Search for the cell housing the specified text and yield its [x, y] center coordinate. 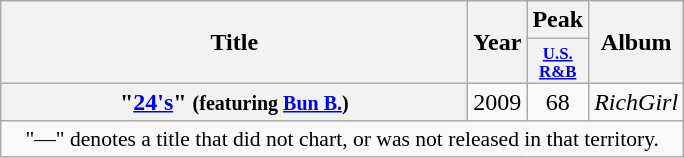
Album [636, 42]
Title [234, 42]
2009 [498, 102]
Peak [558, 20]
Year [498, 42]
"—" denotes a title that did not chart, or was not released in that territory. [342, 139]
68 [558, 102]
U.S.R&B [558, 61]
RichGirl [636, 102]
"24's" (featuring Bun B.) [234, 102]
